Find where the given text appears and provide that cell's center as (x, y) coordinate. 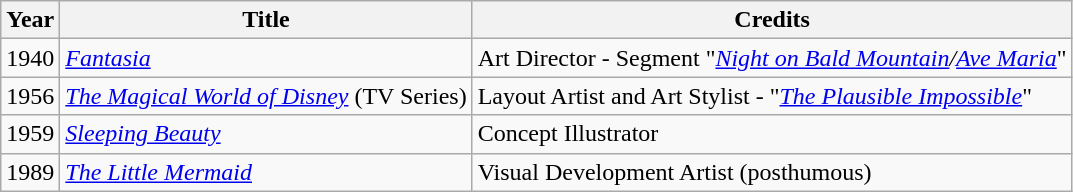
The Magical World of Disney (TV Series) (266, 96)
Sleeping Beauty (266, 134)
The Little Mermaid (266, 172)
Concept Illustrator (772, 134)
Visual Development Artist (posthumous) (772, 172)
1956 (30, 96)
Credits (772, 20)
1940 (30, 58)
Layout Artist and Art Stylist - "The Plausible Impossible" (772, 96)
Title (266, 20)
1959 (30, 134)
Fantasia (266, 58)
Year (30, 20)
1989 (30, 172)
Art Director - Segment "Night on Bald Mountain/Ave Maria" (772, 58)
